Identify which cell holds the provided text, then report its (X, Y) central coordinate. 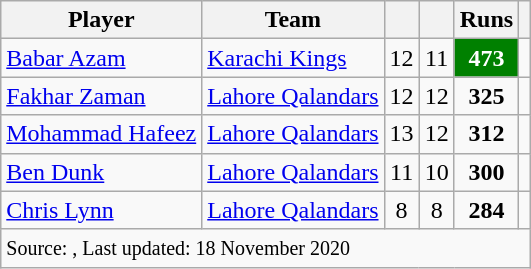
Source: , Last updated: 18 November 2020 (266, 248)
Team (293, 20)
312 (486, 134)
Babar Azam (102, 58)
Runs (486, 20)
13 (402, 134)
Player (102, 20)
473 (486, 58)
Fakhar Zaman (102, 96)
Mohammad Hafeez (102, 134)
Ben Dunk (102, 172)
325 (486, 96)
10 (436, 172)
Karachi Kings (293, 58)
284 (486, 210)
Chris Lynn (102, 210)
300 (486, 172)
